Pinpoint the cell where the given text exists, returning its (X, Y) midpoint coordinate. 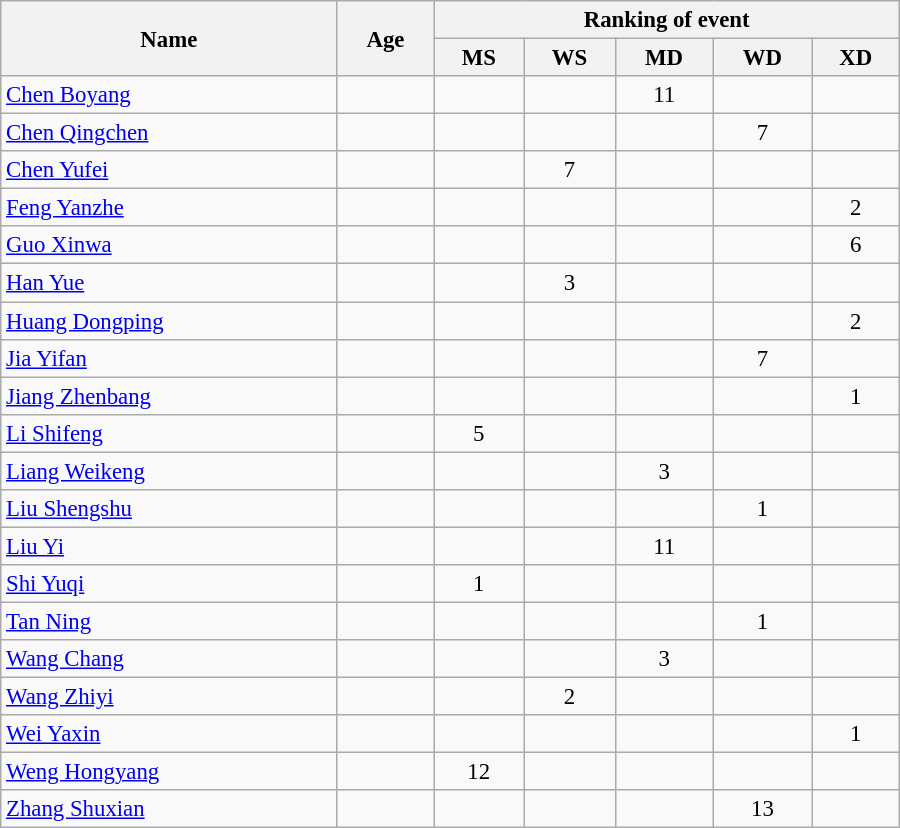
Name (169, 38)
Jia Yifan (169, 358)
WD (763, 58)
WS (570, 58)
Liu Yi (169, 546)
Jiang Zhenbang (169, 396)
Liang Weikeng (169, 471)
Li Shifeng (169, 433)
Chen Yufei (169, 170)
13 (763, 809)
Zhang Shuxian (169, 809)
Han Yue (169, 283)
Weng Hongyang (169, 772)
Wang Zhiyi (169, 697)
XD (856, 58)
5 (478, 433)
Wang Chang (169, 659)
Chen Qingchen (169, 133)
MD (664, 58)
12 (478, 772)
Feng Yanzhe (169, 208)
Ranking of event (666, 20)
6 (856, 245)
Guo Xinwa (169, 245)
MS (478, 58)
Huang Dongping (169, 321)
Shi Yuqi (169, 584)
Wei Yaxin (169, 734)
Liu Shengshu (169, 509)
Age (386, 38)
Tan Ning (169, 621)
Chen Boyang (169, 95)
